Find where the given text appears and provide that cell's center as (X, Y) coordinate. 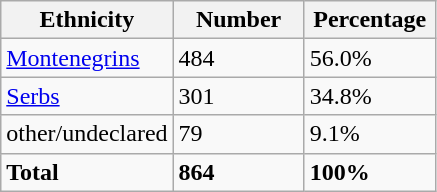
79 (238, 134)
Montenegrins (87, 58)
Total (87, 172)
Serbs (87, 96)
other/undeclared (87, 134)
100% (370, 172)
Number (238, 20)
864 (238, 172)
56.0% (370, 58)
34.8% (370, 96)
9.1% (370, 134)
Percentage (370, 20)
Ethnicity (87, 20)
484 (238, 58)
301 (238, 96)
